Return [X, Y] of the center of cell containing provided text 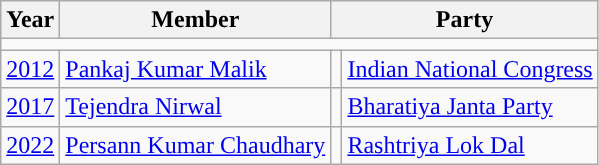
Bharatiya Janta Party [470, 107]
Pankaj Kumar Malik [196, 69]
2022 [30, 145]
Party [464, 20]
Year [30, 20]
Persann Kumar Chaudhary [196, 145]
2012 [30, 69]
Tejendra Nirwal [196, 107]
Member [196, 20]
2017 [30, 107]
Indian National Congress [470, 69]
Rashtriya Lok Dal [470, 145]
